Find where the given text appears and provide that cell's center as (X, Y) coordinate. 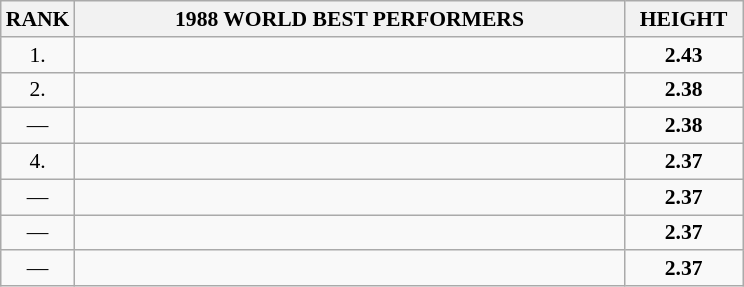
1988 WORLD BEST PERFORMERS (349, 19)
2. (38, 90)
HEIGHT (684, 19)
RANK (38, 19)
1. (38, 55)
4. (38, 162)
2.43 (684, 55)
